For the text-containing cell, return its midpoint in (X, Y) coordinate format. 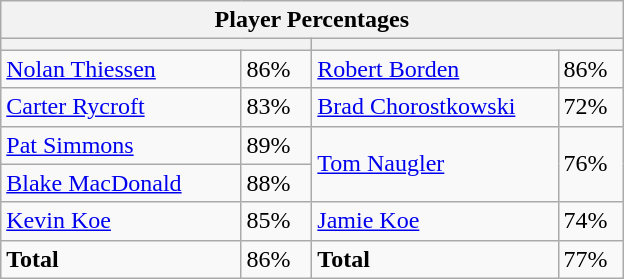
77% (590, 259)
Jamie Koe (435, 221)
72% (590, 107)
89% (276, 145)
76% (590, 164)
Tom Naugler (435, 164)
Robert Borden (435, 69)
85% (276, 221)
Pat Simmons (121, 145)
Kevin Koe (121, 221)
88% (276, 183)
Blake MacDonald (121, 183)
Carter Rycroft (121, 107)
Brad Chorostkowski (435, 107)
83% (276, 107)
Player Percentages (312, 20)
74% (590, 221)
Nolan Thiessen (121, 69)
